From the cell containing the given text, extract its center point as [X, Y] coordinate. 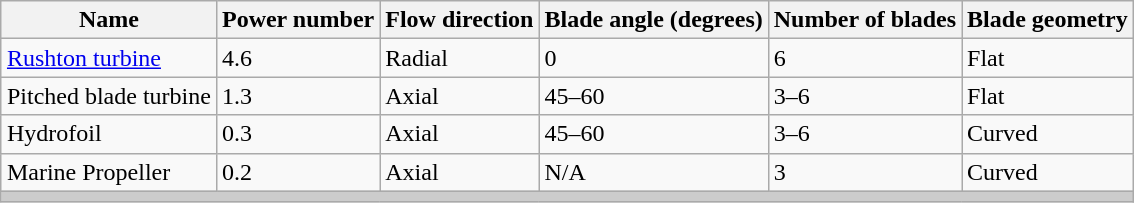
Radial [460, 58]
Blade geometry [1048, 20]
Pitched blade turbine [108, 96]
Blade angle (degrees) [654, 20]
Hydrofoil [108, 134]
Flow direction [460, 20]
Power number [298, 20]
0.3 [298, 134]
3 [864, 172]
6 [864, 58]
N/A [654, 172]
Marine Propeller [108, 172]
1.3 [298, 96]
0 [654, 58]
Name [108, 20]
Number of blades [864, 20]
Rushton turbine [108, 58]
4.6 [298, 58]
0.2 [298, 172]
